Detect which cell encompasses the target text, then output its (X, Y) center coordinate. 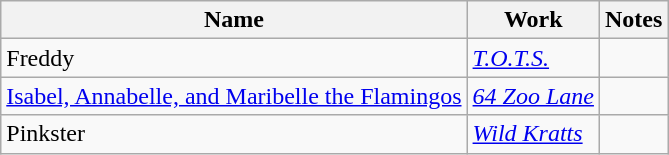
Work (533, 20)
Freddy (234, 58)
Isabel, Annabelle, and Maribelle the Flamingos (234, 96)
Pinkster (234, 134)
T.O.T.S. (533, 58)
64 Zoo Lane (533, 96)
Wild Kratts (533, 134)
Notes (633, 20)
Name (234, 20)
